Find where the given text appears and provide that cell's center as [x, y] coordinate. 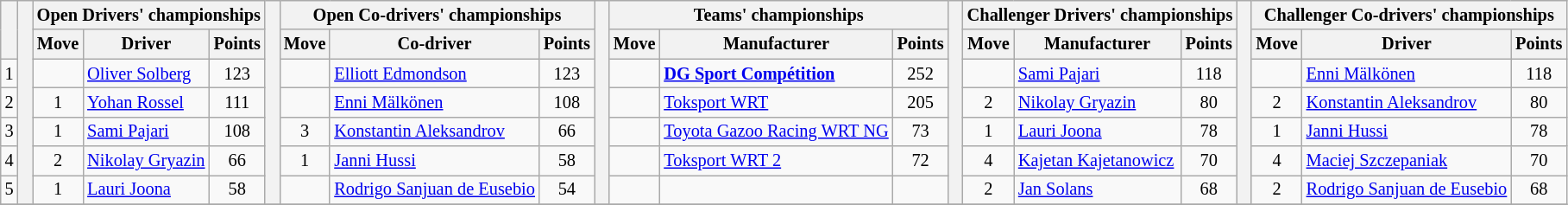
111 [237, 102]
Yohan Rossel [146, 102]
Co-driver [434, 44]
Elliott Edmondson [434, 74]
Toksport WRT 2 [776, 161]
73 [921, 131]
Open Co-drivers' championships [437, 15]
Teams' championships [778, 15]
54 [567, 189]
Challenger Drivers' championships [1099, 15]
Challenger Co-drivers' championships [1408, 15]
72 [921, 161]
Toyota Gazoo Racing WRT NG [776, 131]
DG Sport Compétition [776, 74]
Open Drivers' championships [148, 15]
Kajetan Kajetanowicz [1098, 161]
205 [921, 102]
Toksport WRT [776, 102]
5 [9, 189]
252 [921, 74]
Jan Solans [1098, 189]
Maciej Szczepaniak [1407, 161]
Oliver Solberg [146, 74]
